Search for the cell housing the specified text and yield its (x, y) center coordinate. 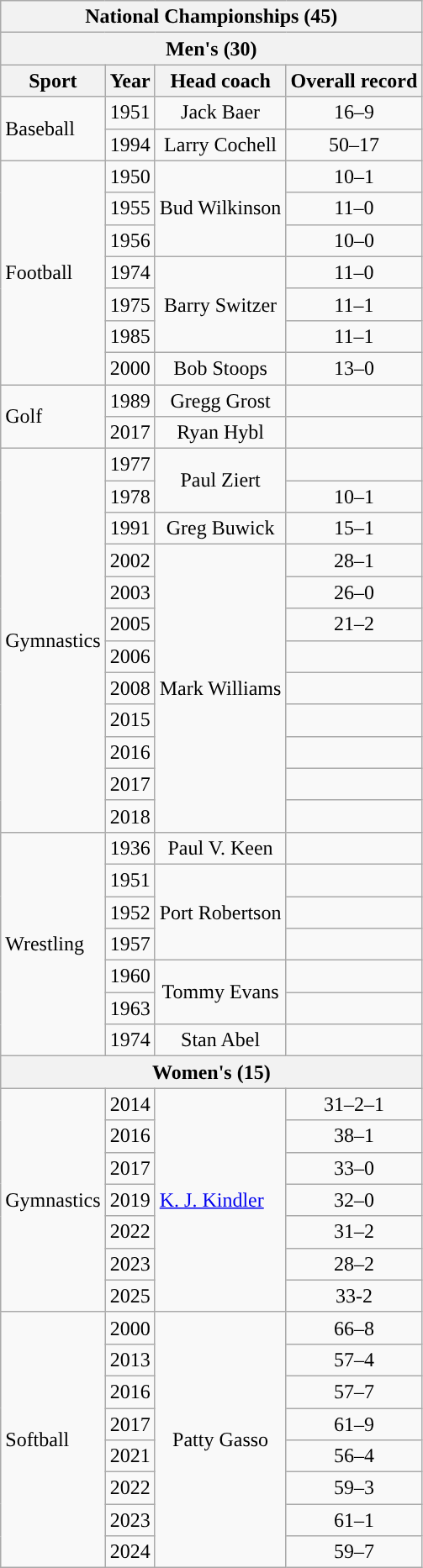
61–9 (354, 1424)
13–0 (354, 368)
Stan Abel (220, 1040)
59–3 (354, 1488)
Greg Buwick (220, 529)
2003 (130, 592)
Barry Switzer (220, 304)
Mark Williams (220, 689)
38–1 (354, 1136)
Men's (30) (212, 49)
Softball (53, 1439)
31–2–1 (354, 1104)
Football (53, 272)
2018 (130, 816)
Jack Baer (220, 113)
Larry Cochell (220, 145)
1994 (130, 145)
Paul Ziert (220, 481)
2008 (130, 688)
Women's (15) (212, 1072)
Port Robertson (220, 912)
Paul V. Keen (220, 848)
1955 (130, 208)
2014 (130, 1104)
1985 (130, 336)
K. J. Kindler (220, 1200)
National Championships (45) (212, 17)
1989 (130, 401)
28–2 (354, 1264)
61–1 (354, 1520)
2021 (130, 1456)
2024 (130, 1552)
Head coach (220, 81)
33-2 (354, 1296)
15–1 (354, 529)
16–9 (354, 113)
1963 (130, 1008)
26–0 (354, 592)
Bob Stoops (220, 368)
31–2 (354, 1232)
2015 (130, 720)
2005 (130, 624)
1960 (130, 976)
1978 (130, 497)
1952 (130, 912)
56–4 (354, 1456)
Gregg Grost (220, 401)
Year (130, 81)
Ryan Hybl (220, 433)
2006 (130, 656)
Patty Gasso (220, 1439)
Sport (53, 81)
2013 (130, 1360)
33–0 (354, 1168)
Tommy Evans (220, 992)
Overall record (354, 81)
Wrestling (53, 944)
2019 (130, 1200)
Baseball (53, 129)
1957 (130, 944)
1991 (130, 529)
57–7 (354, 1392)
1977 (130, 465)
32–0 (354, 1200)
2025 (130, 1296)
59–7 (354, 1552)
1950 (130, 176)
Golf (53, 417)
1956 (130, 240)
2002 (130, 560)
66–8 (354, 1328)
10–0 (354, 240)
28–1 (354, 560)
1936 (130, 848)
21–2 (354, 624)
50–17 (354, 145)
57–4 (354, 1360)
1975 (130, 304)
Bud Wilkinson (220, 208)
